Return [X, Y] of the center of cell containing provided text 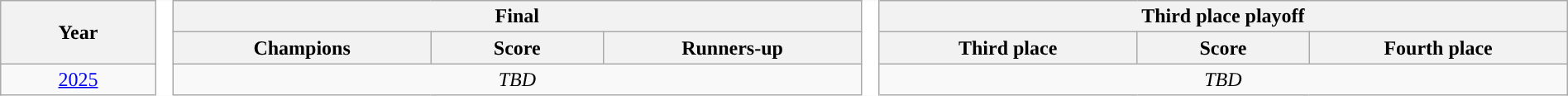
Third place [1007, 48]
Third place playoff [1222, 17]
Year [78, 32]
Final [518, 17]
Fourth place [1438, 48]
Runners-up [732, 48]
Champions [302, 48]
2025 [78, 79]
